Determine the [x, y] coordinate at the center of the cell enclosing the given text.  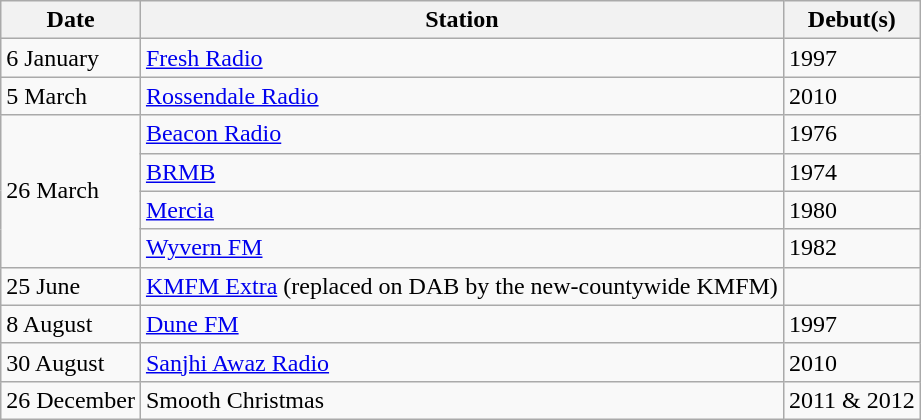
26 December [71, 400]
5 March [71, 96]
1976 [852, 134]
25 June [71, 286]
Beacon Radio [462, 134]
30 August [71, 362]
Debut(s) [852, 20]
1974 [852, 172]
Rossendale Radio [462, 96]
KMFM Extra (replaced on DAB by the new-countywide KMFM) [462, 286]
BRMB [462, 172]
Sanjhi Awaz Radio [462, 362]
Dune FM [462, 324]
1980 [852, 210]
Fresh Radio [462, 58]
Smooth Christmas [462, 400]
26 March [71, 191]
2011 & 2012 [852, 400]
Wyvern FM [462, 248]
6 January [71, 58]
Station [462, 20]
Mercia [462, 210]
Date [71, 20]
1982 [852, 248]
8 August [71, 324]
